Return (x, y) of the center of cell containing provided text 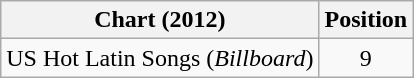
Chart (2012) (160, 20)
9 (366, 58)
US Hot Latin Songs (Billboard) (160, 58)
Position (366, 20)
